Capture the cell that displays the provided text and extract its [X, Y] central coordinate. 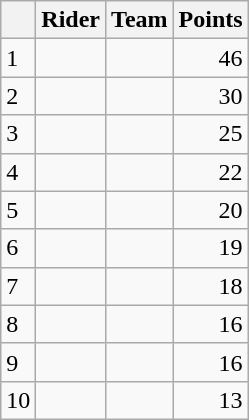
18 [210, 286]
9 [18, 362]
7 [18, 286]
25 [210, 134]
2 [18, 96]
4 [18, 172]
1 [18, 58]
Points [210, 20]
20 [210, 210]
10 [18, 400]
13 [210, 400]
22 [210, 172]
Rider [71, 20]
Team [140, 20]
46 [210, 58]
30 [210, 96]
5 [18, 210]
8 [18, 324]
6 [18, 248]
19 [210, 248]
3 [18, 134]
